Return the (x, y) coordinate for the center point of the cell that contains the specified text.  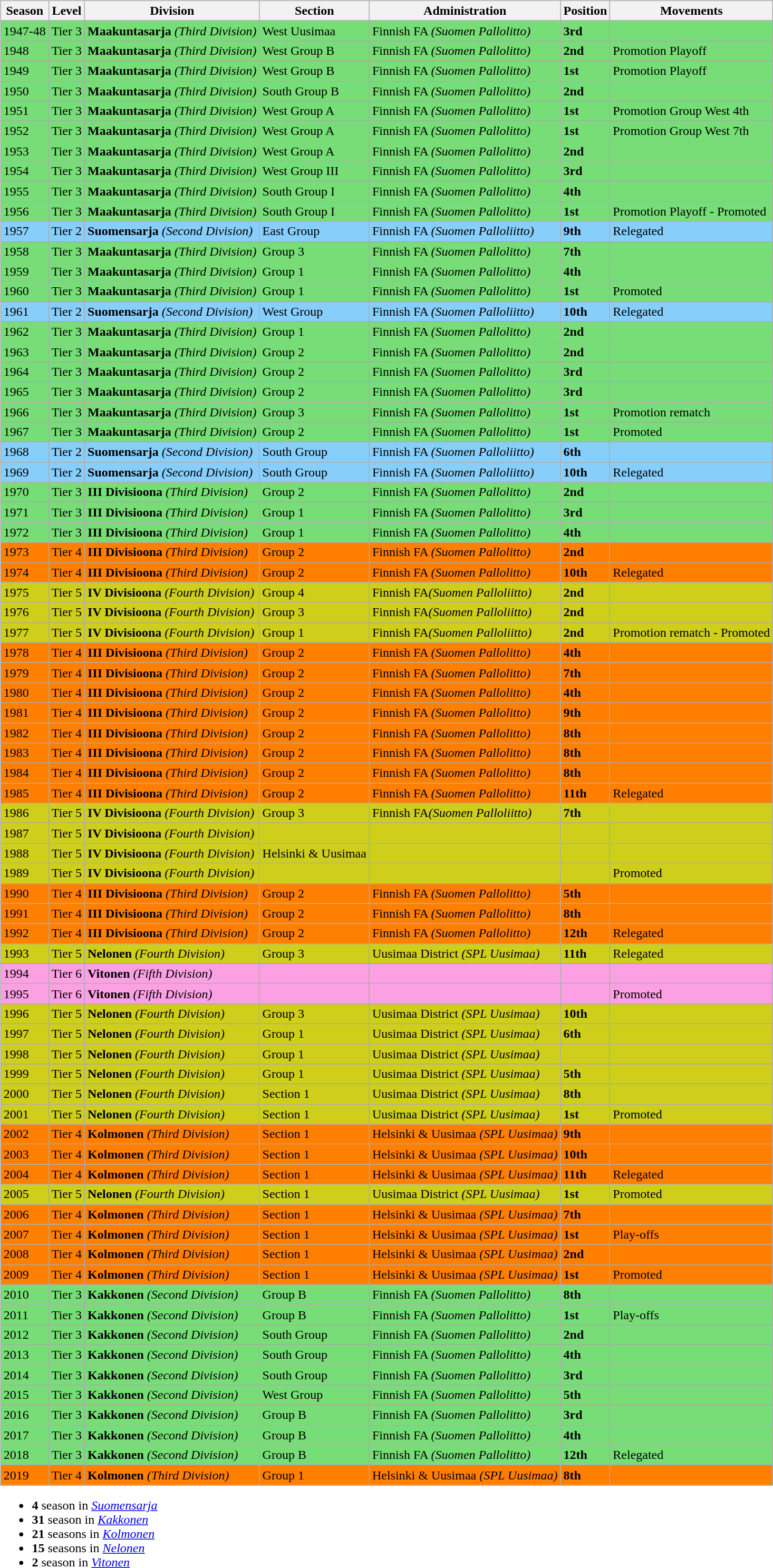
1976 (24, 612)
Division (172, 11)
1959 (24, 271)
Level (66, 11)
1962 (24, 332)
1952 (24, 131)
West Group III (314, 171)
2014 (24, 1375)
2003 (24, 1154)
1998 (24, 1054)
Season (24, 11)
1950 (24, 91)
2004 (24, 1174)
1957 (24, 231)
1994 (24, 973)
Promotion rematch (692, 412)
Position (585, 11)
Promotion Group West 4th (692, 111)
2001 (24, 1114)
1971 (24, 512)
1983 (24, 753)
1956 (24, 211)
2007 (24, 1234)
1975 (24, 592)
2010 (24, 1294)
1967 (24, 432)
1968 (24, 452)
1965 (24, 392)
1948 (24, 51)
1961 (24, 311)
West Uusimaa (314, 31)
1996 (24, 1014)
1974 (24, 572)
2006 (24, 1214)
Promotion rematch - Promoted (692, 632)
1964 (24, 372)
1958 (24, 251)
2008 (24, 1254)
1972 (24, 532)
1987 (24, 833)
2013 (24, 1355)
1985 (24, 793)
Administration (465, 11)
1970 (24, 492)
1988 (24, 853)
1992 (24, 933)
1981 (24, 713)
2000 (24, 1094)
2018 (24, 1455)
2005 (24, 1194)
1953 (24, 151)
Movements (692, 11)
1960 (24, 291)
2009 (24, 1274)
1973 (24, 552)
Promotion Playoff - Promoted (692, 211)
East Group (314, 231)
2016 (24, 1415)
1978 (24, 652)
2012 (24, 1335)
1989 (24, 873)
2002 (24, 1134)
1947-48 (24, 31)
1963 (24, 352)
1951 (24, 111)
1999 (24, 1074)
Helsinki & Uusimaa (314, 853)
Promotion Group West 7th (692, 131)
2019 (24, 1475)
1955 (24, 191)
1979 (24, 673)
1997 (24, 1034)
1986 (24, 813)
1990 (24, 893)
1969 (24, 472)
1991 (24, 913)
1949 (24, 71)
Section (314, 11)
1995 (24, 994)
1982 (24, 733)
1993 (24, 953)
1984 (24, 773)
1954 (24, 171)
1977 (24, 632)
2015 (24, 1395)
Group 4 (314, 592)
South Group B (314, 91)
2011 (24, 1314)
1966 (24, 412)
2017 (24, 1435)
1980 (24, 693)
